Provide the [X, Y] coordinate of the cell's center where the given text is located.  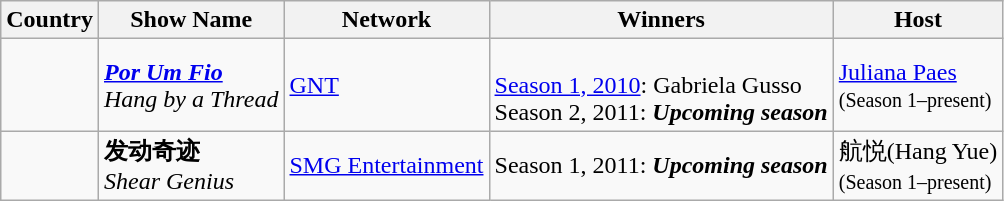
SMG Entertainment [386, 166]
航悦(Hang Yue)(Season 1–present) [918, 166]
Host [918, 20]
Country [50, 20]
Season 1, 2011: Upcoming season [661, 166]
Juliana Paes(Season 1–present) [918, 85]
Network [386, 20]
Por Um FioHang by a Thread [191, 85]
Season 1, 2010: Gabriela Gusso Season 2, 2011: Upcoming season [661, 85]
发动奇迹Shear Genius [191, 166]
Show Name [191, 20]
Winners [661, 20]
GNT [386, 85]
